Output the [X, Y] coordinate of the center of the cell containing the given text.  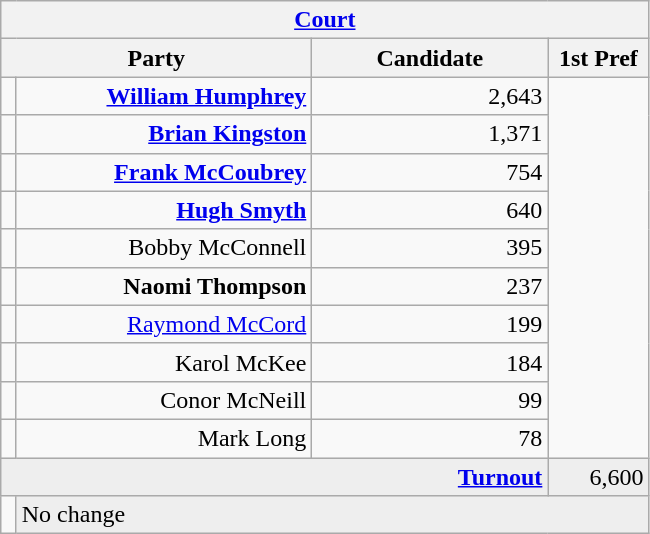
Mark Long [164, 438]
William Humphrey [164, 96]
199 [430, 324]
Brian Kingston [164, 134]
754 [430, 172]
395 [430, 248]
Hugh Smyth [164, 210]
Bobby McConnell [164, 248]
Conor McNeill [164, 400]
Candidate [430, 58]
Court [325, 20]
237 [430, 286]
Party [156, 58]
1st Pref [598, 58]
Turnout [274, 477]
Frank McCoubrey [164, 172]
1,371 [430, 134]
640 [430, 210]
184 [430, 362]
99 [430, 400]
2,643 [430, 96]
6,600 [598, 477]
Karol McKee [164, 362]
No change [332, 515]
78 [430, 438]
Naomi Thompson [164, 286]
Raymond McCord [164, 324]
